Return [X, Y] of the center of cell containing provided text 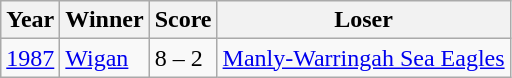
Year [30, 20]
1987 [30, 58]
Score [183, 20]
Loser [364, 20]
Winner [104, 20]
8 – 2 [183, 58]
Wigan [104, 58]
Manly-Warringah Sea Eagles [364, 58]
